Locate the cell with the specified text and output its (x, y) center coordinate. 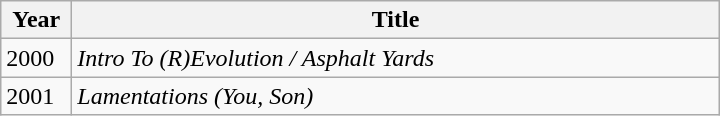
Year (36, 20)
Lamentations (You, Son) (396, 96)
Intro To (R)Evolution / Asphalt Yards (396, 58)
2000 (36, 58)
2001 (36, 96)
Title (396, 20)
